Search for the cell housing the specified text and yield its [X, Y] center coordinate. 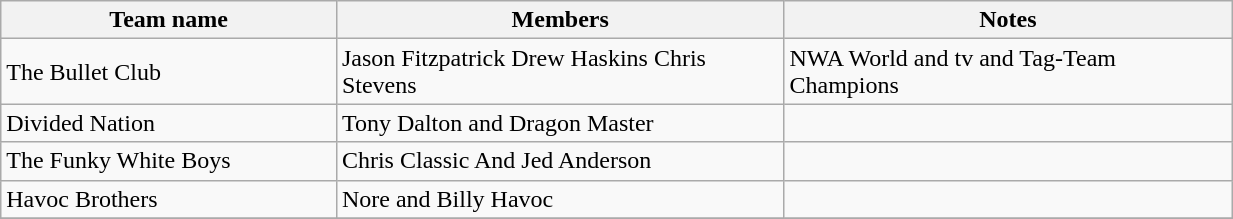
Notes [1008, 20]
Chris Classic And Jed Anderson [560, 161]
Members [560, 20]
The Funky White Boys [169, 161]
NWA World and tv and Tag-Team Champions [1008, 72]
The Bullet Club [169, 72]
Tony Dalton and Dragon Master [560, 123]
Divided Nation [169, 123]
Havoc Brothers [169, 199]
Nore and Billy Havoc [560, 199]
Team name [169, 20]
Jason Fitzpatrick Drew Haskins Chris Stevens [560, 72]
